Pinpoint the cell where the given text exists, returning its (x, y) midpoint coordinate. 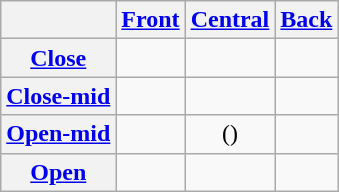
Back (306, 20)
Front (150, 20)
Open-mid (58, 134)
() (230, 134)
Central (230, 20)
Open (58, 172)
Close (58, 58)
Close-mid (58, 96)
